Detect which cell encompasses the target text, then output its [x, y] center coordinate. 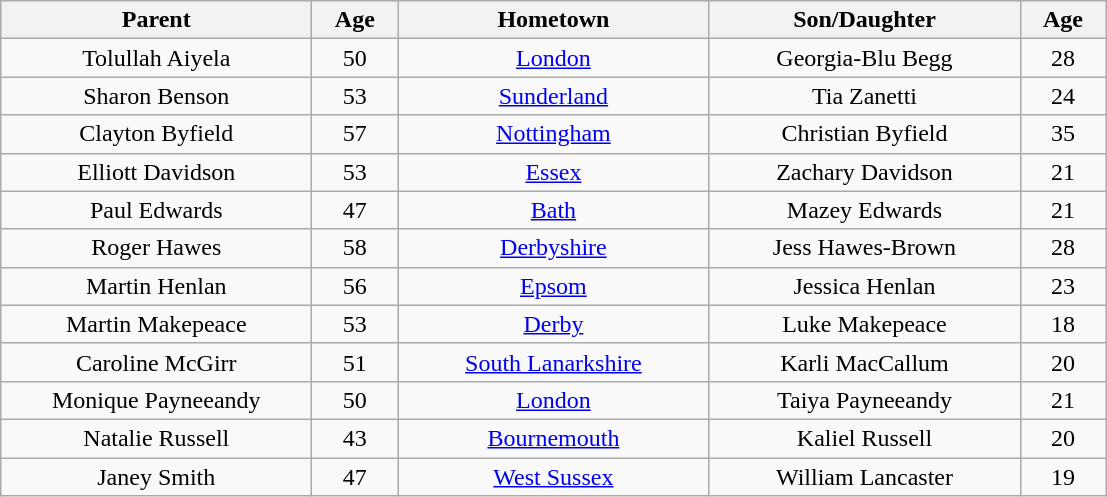
Hometown [554, 20]
57 [355, 134]
Tia Zanetti [864, 96]
58 [355, 248]
Sharon Benson [156, 96]
Martin Henlan [156, 286]
18 [1063, 324]
Epsom [554, 286]
Luke Makepeace [864, 324]
Clayton Byfield [156, 134]
19 [1063, 477]
Taiya Payneeandy [864, 400]
Tolullah Aiyela [156, 58]
Son/Daughter [864, 20]
Monique Payneeandy [156, 400]
South Lanarkshire [554, 362]
Jessica Henlan [864, 286]
Sunderland [554, 96]
Natalie Russell [156, 438]
Janey Smith [156, 477]
Christian Byfield [864, 134]
William Lancaster [864, 477]
Martin Makepeace [156, 324]
56 [355, 286]
51 [355, 362]
Roger Hawes [156, 248]
Derby [554, 324]
35 [1063, 134]
Bath [554, 210]
Kaliel Russell [864, 438]
Parent [156, 20]
Georgia-Blu Begg [864, 58]
Jess Hawes-Brown [864, 248]
Paul Edwards [156, 210]
43 [355, 438]
Karli MacCallum [864, 362]
Caroline McGirr [156, 362]
West Sussex [554, 477]
24 [1063, 96]
Bournemouth [554, 438]
23 [1063, 286]
Nottingham [554, 134]
Zachary Davidson [864, 172]
Mazey Edwards [864, 210]
Essex [554, 172]
Elliott Davidson [156, 172]
Derbyshire [554, 248]
